Determine the (X, Y) coordinate at the center of the cell enclosing the given text.  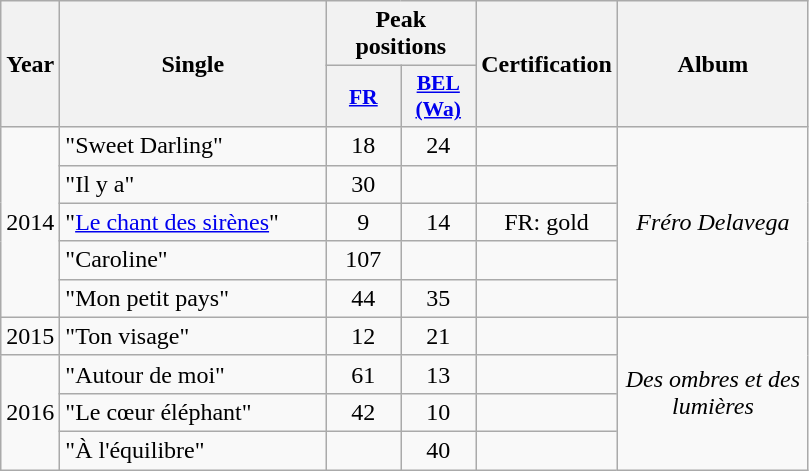
"Ton visage" (193, 336)
42 (364, 412)
107 (364, 260)
61 (364, 374)
30 (364, 184)
12 (364, 336)
2014 (30, 222)
2015 (30, 336)
Des ombres et des lumières (712, 393)
Single (193, 64)
"Le chant des sirènes" (193, 222)
40 (438, 450)
44 (364, 298)
Year (30, 64)
9 (364, 222)
"Il y a" (193, 184)
FR: gold (547, 222)
"Mon petit pays" (193, 298)
"Le cœur éléphant" (193, 412)
2016 (30, 412)
BEL (Wa) (438, 96)
Certification (547, 64)
35 (438, 298)
10 (438, 412)
Fréro Delavega (712, 222)
18 (364, 146)
13 (438, 374)
"Autour de moi" (193, 374)
Album (712, 64)
FR (364, 96)
"Sweet Darling" (193, 146)
24 (438, 146)
14 (438, 222)
"Caroline" (193, 260)
"À l'équilibre" (193, 450)
Peak positions (401, 34)
21 (438, 336)
